Return the (x, y) coordinate for the center point of the cell that contains the specified text.  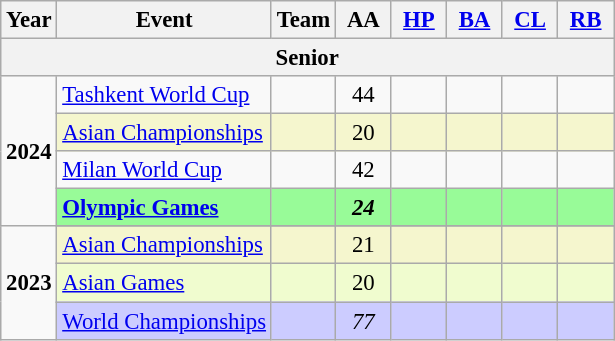
2023 (29, 282)
77 (364, 321)
AA (364, 20)
Senior (308, 58)
Event (164, 20)
RB (586, 20)
CL (530, 20)
2024 (29, 151)
Olympic Games (164, 208)
21 (364, 245)
Milan World Cup (164, 170)
24 (364, 208)
Tashkent World Cup (164, 95)
44 (364, 95)
42 (364, 170)
World Championships (164, 321)
Team (303, 20)
BA (475, 20)
Asian Games (164, 283)
HP (419, 20)
Year (29, 20)
